Locate the cell with the specified text and output its [x, y] center coordinate. 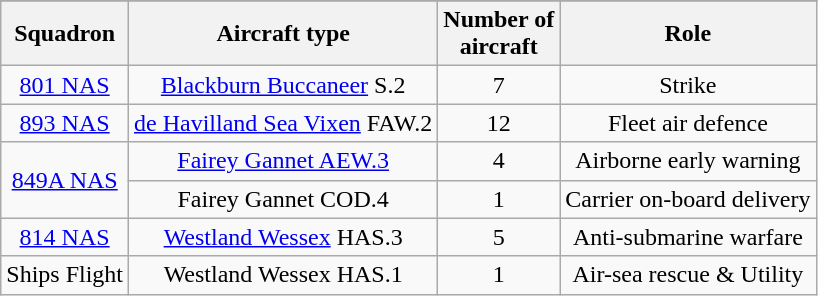
Number ofaircraft [499, 34]
801 NAS [65, 85]
Westland Wessex HAS.3 [284, 237]
849A NAS [65, 180]
Fairey Gannet COD.4 [284, 199]
Strike [688, 85]
7 [499, 85]
Airborne early warning [688, 161]
814 NAS [65, 237]
Fleet air defence [688, 123]
Blackburn Buccaneer S.2 [284, 85]
Anti-submarine warfare [688, 237]
12 [499, 123]
Role [688, 34]
5 [499, 237]
de Havilland Sea Vixen FAW.2 [284, 123]
4 [499, 161]
893 NAS [65, 123]
Ships Flight [65, 275]
Fairey Gannet AEW.3 [284, 161]
Carrier on-board delivery [688, 199]
Westland Wessex HAS.1 [284, 275]
Aircraft type [284, 34]
Squadron [65, 34]
Air-sea rescue & Utility [688, 275]
